Provide the [X, Y] coordinate of the cell's center where the given text is located.  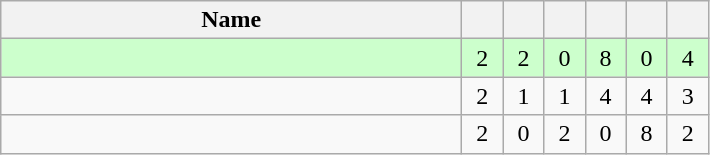
3 [688, 96]
Name [232, 20]
